From the cell containing the given text, extract its center point as [X, Y] coordinate. 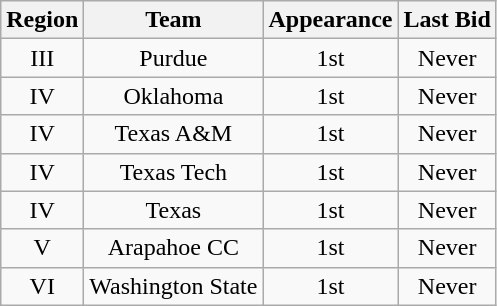
Arapahoe CC [174, 248]
Region [42, 20]
III [42, 58]
Purdue [174, 58]
VI [42, 286]
Texas A&M [174, 134]
Texas [174, 210]
Last Bid [447, 20]
V [42, 248]
Texas Tech [174, 172]
Appearance [330, 20]
Team [174, 20]
Oklahoma [174, 96]
Washington State [174, 286]
